Determine the (x, y) coordinate at the center of the cell enclosing the given text.  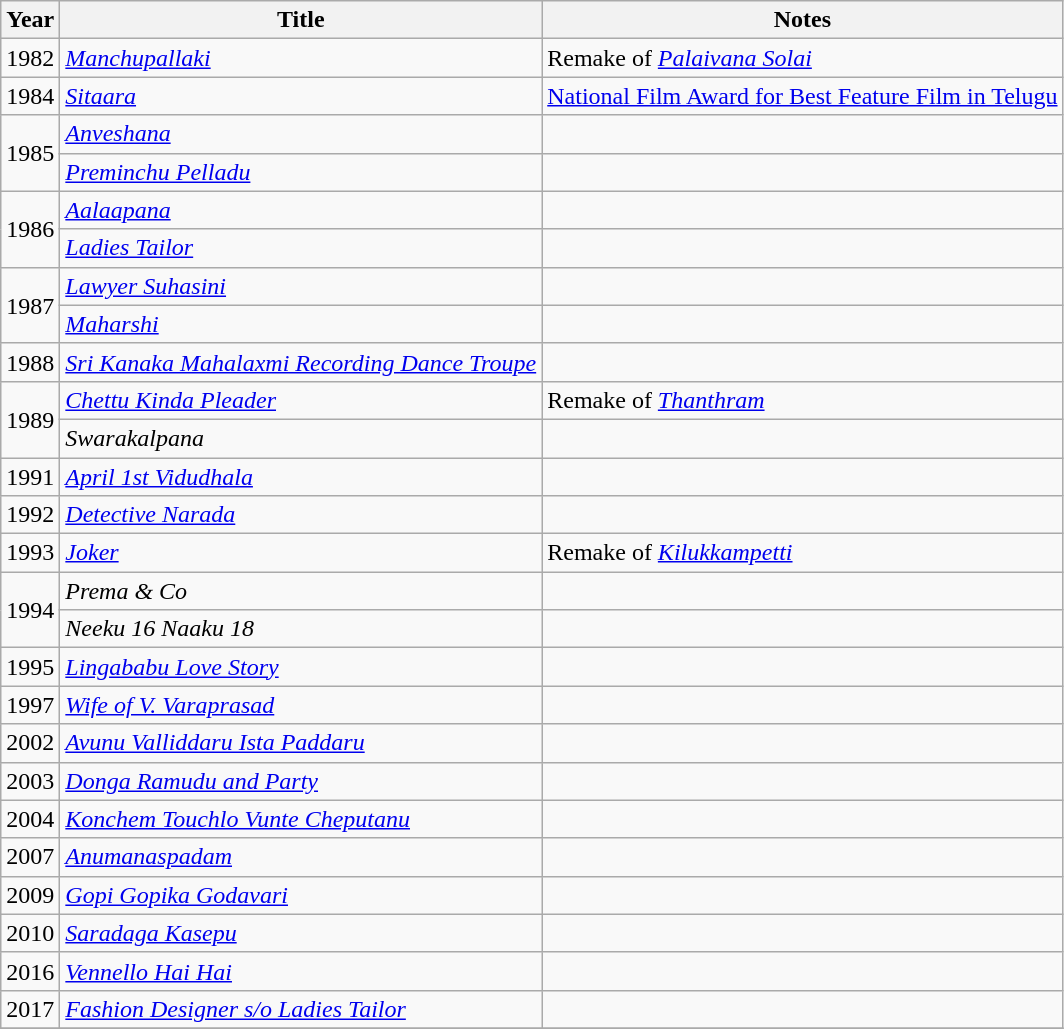
Preminchu Pelladu (301, 172)
Remake of Palaivana Solai (802, 58)
2017 (30, 1009)
2003 (30, 781)
1993 (30, 553)
1995 (30, 667)
Wife of V. Varaprasad (301, 705)
Lawyer Suhasini (301, 286)
2007 (30, 857)
Gopi Gopika Godavari (301, 895)
Ladies Tailor (301, 248)
Swarakalpana (301, 438)
National Film Award for Best Feature Film in Telugu (802, 96)
Remake of Thanthram (802, 400)
1987 (30, 305)
Konchem Touchlo Vunte Cheputanu (301, 819)
Lingababu Love Story (301, 667)
Prema & Co (301, 591)
Fashion Designer s/o Ladies Tailor (301, 1009)
1986 (30, 229)
1997 (30, 705)
Manchupallaki (301, 58)
Year (30, 20)
1985 (30, 153)
1989 (30, 419)
1984 (30, 96)
Sri Kanaka Mahalaxmi Recording Dance Troupe (301, 362)
Anumanaspadam (301, 857)
Aalaapana (301, 210)
Neeku 16 Naaku 18 (301, 629)
2002 (30, 743)
Anveshana (301, 134)
1992 (30, 515)
Saradaga Kasepu (301, 933)
Remake of Kilukkampetti (802, 553)
2004 (30, 819)
Joker (301, 553)
1988 (30, 362)
Donga Ramudu and Party (301, 781)
Sitaara (301, 96)
2010 (30, 933)
Avunu Valliddaru Ista Paddaru (301, 743)
1982 (30, 58)
2009 (30, 895)
April 1st Vidudhala (301, 477)
Detective Narada (301, 515)
2016 (30, 971)
1994 (30, 610)
Title (301, 20)
Maharshi (301, 324)
Chettu Kinda Pleader (301, 400)
1991 (30, 477)
Vennello Hai Hai (301, 971)
Notes (802, 20)
